Provide the [X, Y] coordinate of the cell's center where the given text is located.  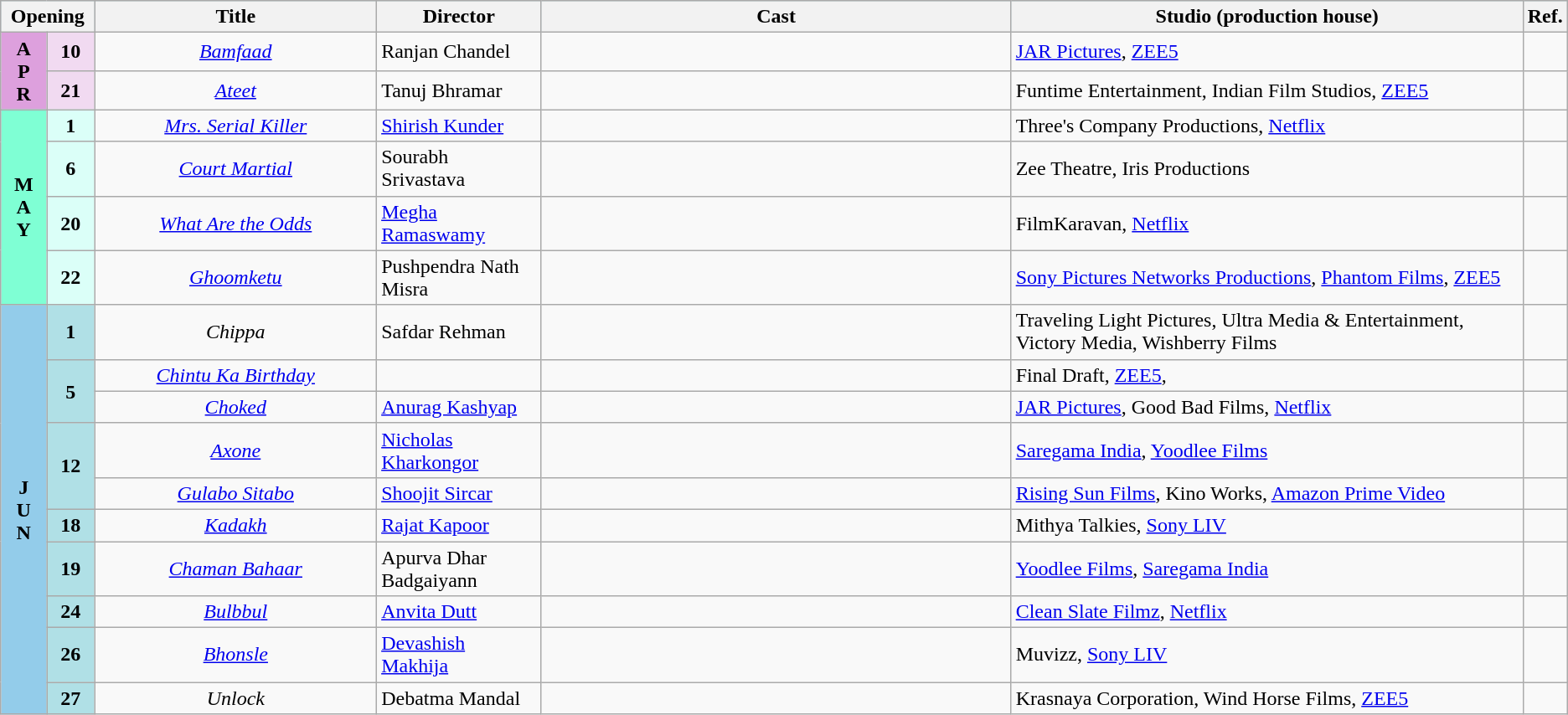
Court Martial [236, 169]
Axone [236, 450]
Anvita Dutt [459, 612]
Funtime Entertainment, Indian Film Studios, ZEE5 [1266, 90]
Nicholas Kharkongor [459, 450]
24 [70, 612]
Ghoomketu [236, 278]
JAR Pictures, Good Bad Films, Netflix [1266, 407]
Title [236, 17]
JUN [23, 509]
Cast [776, 17]
Three's Company Productions, Netflix [1266, 126]
Ateet [236, 90]
Gulabo Sitabo [236, 493]
Kadakh [236, 525]
Muvizz, Sony LIV [1266, 655]
Debatma Mandal [459, 698]
20 [70, 223]
19 [70, 568]
22 [70, 278]
Chintu Ka Birthday [236, 375]
Sony Pictures Networks Productions, Phantom Films, ZEE5 [1266, 278]
Chippa [236, 332]
Anurag Kashyap [459, 407]
Safdar Rehman [459, 332]
Bulbbul [236, 612]
Pushpendra Nath Misra [459, 278]
Shoojit Sircar [459, 493]
Clean Slate Filmz, Netflix [1266, 612]
26 [70, 655]
Chaman Bahaar [236, 568]
Director [459, 17]
Mithya Talkies, Sony LIV [1266, 525]
Unlock [236, 698]
Megha Ramaswamy [459, 223]
FilmKaravan, Netflix [1266, 223]
Devashish Makhija [459, 655]
JAR Pictures, ZEE5 [1266, 52]
Tanuj Bhramar [459, 90]
Studio (production house) [1266, 17]
Shirish Kunder [459, 126]
6 [70, 169]
Yoodlee Films, Saregama India [1266, 568]
Opening [48, 17]
Ref. [1545, 17]
Bhonsle [236, 655]
12 [70, 466]
Mrs. Serial Killer [236, 126]
Bamfaad [236, 52]
Rajat Kapoor [459, 525]
21 [70, 90]
Apurva Dhar Badgaiyann [459, 568]
Rising Sun Films, Kino Works, Amazon Prime Video [1266, 493]
What Are the Odds [236, 223]
MAY [23, 208]
Final Draft, ZEE5, [1266, 375]
APR [23, 71]
Choked [236, 407]
Ranjan Chandel [459, 52]
Sourabh Srivastava [459, 169]
Krasnaya Corporation, Wind Horse Films, ZEE5 [1266, 698]
Saregama India, Yoodlee Films [1266, 450]
Traveling Light Pictures, Ultra Media & Entertainment, Victory Media, Wishberry Films [1266, 332]
Zee Theatre, Iris Productions [1266, 169]
27 [70, 698]
18 [70, 525]
5 [70, 391]
10 [70, 52]
